Detect which cell encompasses the target text, then output its (X, Y) center coordinate. 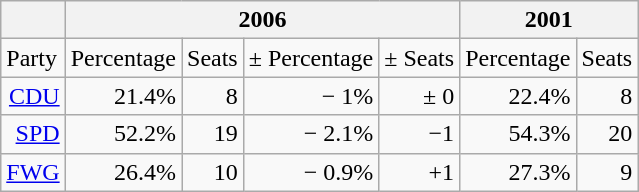
20 (607, 134)
21.4% (123, 96)
19 (213, 134)
CDU (33, 96)
2006 (262, 20)
27.3% (518, 172)
SPD (33, 134)
52.2% (123, 134)
26.4% (123, 172)
22.4% (518, 96)
54.3% (518, 134)
± Seats (420, 58)
10 (213, 172)
9 (607, 172)
2001 (549, 20)
± Percentage (311, 58)
+1 (420, 172)
− 0.9% (311, 172)
−1 (420, 134)
− 1% (311, 96)
± 0 (420, 96)
FWG (33, 172)
Party (33, 58)
− 2.1% (311, 134)
